Find where the given text appears and provide that cell's center as [X, Y] coordinate. 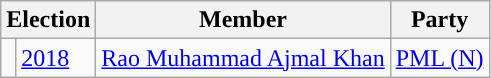
2018 [56, 58]
Election [48, 20]
Party [440, 20]
Rao Muhammad Ajmal Khan [243, 58]
PML (N) [440, 58]
Member [243, 20]
